Determine the (X, Y) coordinate at the center of the cell enclosing the given text.  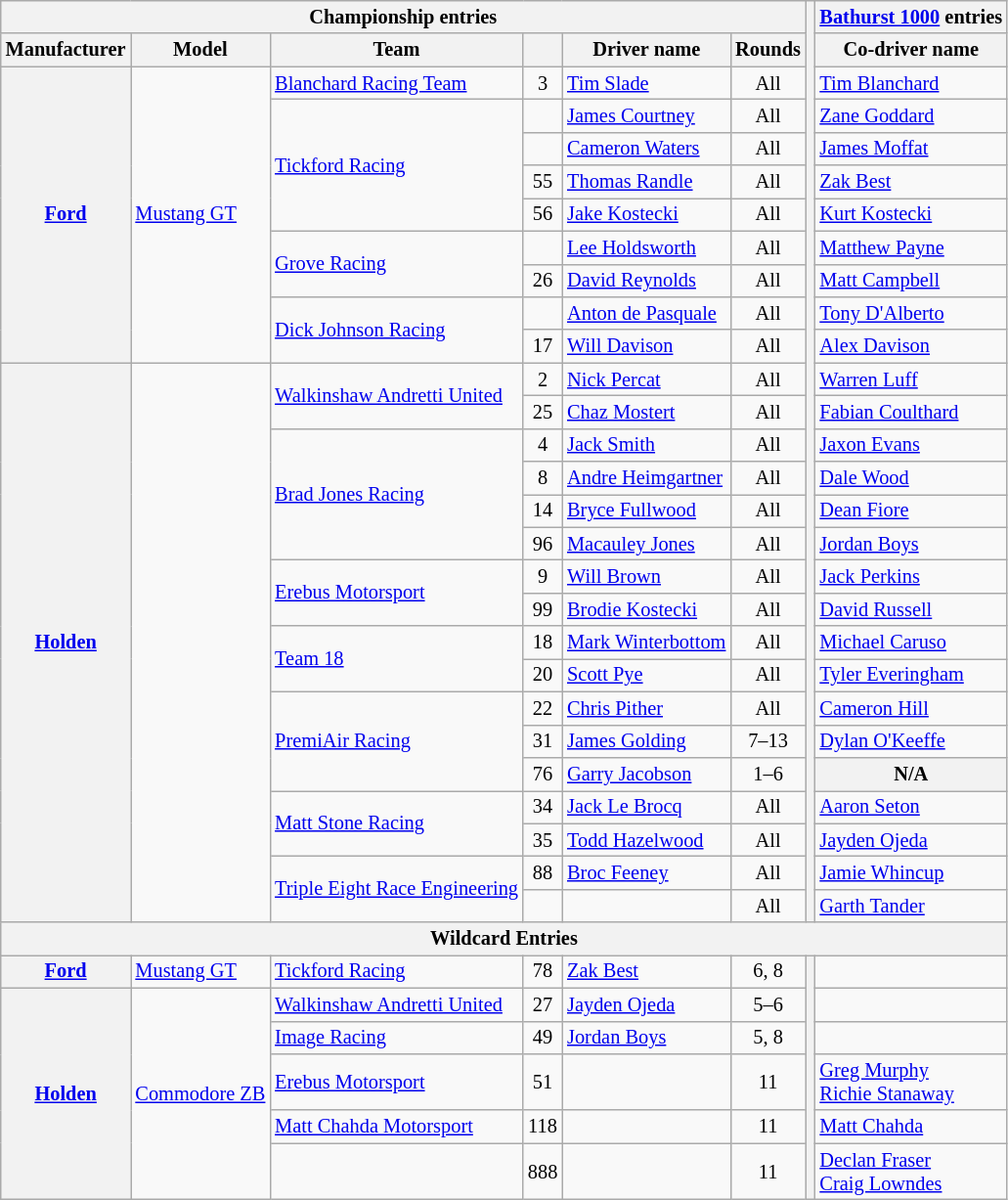
9 (543, 576)
N/A (911, 774)
Garth Tander (911, 906)
Tim Blanchard (911, 83)
8 (543, 478)
Wildcard Entries (504, 939)
Warren Luff (911, 379)
Matthew Payne (911, 247)
Michael Caruso (911, 643)
Matt Stone Racing (397, 823)
James Courtney (646, 115)
Scott Pye (646, 675)
PremiAir Racing (397, 741)
Jack Le Brocq (646, 807)
Declan Fraser Craig Lowndes (911, 1172)
888 (543, 1172)
Anton de Pasquale (646, 313)
78 (543, 971)
Mark Winterbottom (646, 643)
Chris Pither (646, 708)
Brad Jones Racing (397, 495)
Tony D'Alberto (911, 313)
Driver name (646, 50)
Nick Percat (646, 379)
Garry Jacobson (646, 774)
Fabian Coulthard (911, 412)
Matt Campbell (911, 281)
Rounds (768, 50)
Dean Fiore (911, 511)
Tim Slade (646, 83)
Brodie Kostecki (646, 609)
27 (543, 1004)
Macauley Jones (646, 544)
Championship entries (403, 17)
Will Davison (646, 346)
96 (543, 544)
18 (543, 643)
Manufacturer (66, 50)
Aaron Seton (911, 807)
99 (543, 609)
55 (543, 182)
Jack Smith (646, 445)
Jamie Whincup (911, 872)
Commodore ZB (201, 1093)
Will Brown (646, 576)
49 (543, 1038)
Dick Johnson Racing (397, 329)
4 (543, 445)
Model (201, 50)
David Russell (911, 609)
Zane Goddard (911, 115)
3 (543, 83)
Jaxon Evans (911, 445)
26 (543, 281)
Dylan O'Keeffe (911, 741)
Broc Feeney (646, 872)
17 (543, 346)
20 (543, 675)
88 (543, 872)
Bryce Fullwood (646, 511)
22 (543, 708)
Image Racing (397, 1038)
14 (543, 511)
James Moffat (911, 149)
Grove Racing (397, 264)
5–6 (768, 1004)
5, 8 (768, 1038)
2 (543, 379)
Cameron Hill (911, 708)
Alex Davison (911, 346)
Andre Heimgartner (646, 478)
Dale Wood (911, 478)
Bathurst 1000 entries (911, 17)
Team (397, 50)
7–13 (768, 741)
56 (543, 214)
Matt Chahda (911, 1127)
Co-driver name (911, 50)
Jack Perkins (911, 576)
Triple Eight Race Engineering (397, 888)
25 (543, 412)
Kurt Kostecki (911, 214)
1–6 (768, 774)
Blanchard Racing Team (397, 83)
Todd Hazelwood (646, 840)
Jake Kostecki (646, 214)
51 (543, 1082)
Matt Chahda Motorsport (397, 1127)
6, 8 (768, 971)
Chaz Mostert (646, 412)
Tyler Everingham (911, 675)
Greg Murphy Richie Stanaway (911, 1082)
Lee Holdsworth (646, 247)
35 (543, 840)
James Golding (646, 741)
Cameron Waters (646, 149)
David Reynolds (646, 281)
Team 18 (397, 659)
Thomas Randle (646, 182)
118 (543, 1127)
34 (543, 807)
31 (543, 741)
76 (543, 774)
